Return [x, y] of the center of cell containing provided text 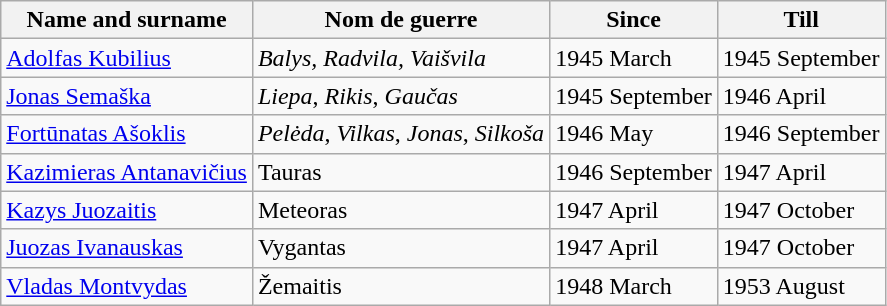
1945 March [634, 58]
1948 March [634, 286]
Since [634, 20]
Kazimieras Antanavičius [127, 172]
Vladas Montvydas [127, 286]
Name and surname [127, 20]
Fortūnatas Ašoklis [127, 134]
Tauras [400, 172]
Pelėda, Vilkas, Jonas, Silkoša [400, 134]
1946 April [801, 96]
Meteoras [400, 210]
Adolfas Kubilius [127, 58]
Juozas Ivanauskas [127, 248]
1946 May [634, 134]
Jonas Semaška [127, 96]
Liepa, Rikis, Gaučas [400, 96]
Kazys Juozaitis [127, 210]
1953 August [801, 286]
Nom de guerre [400, 20]
Vygantas [400, 248]
Žemaitis [400, 286]
Till [801, 20]
Balys, Radvila, Vaišvila [400, 58]
